Locate the cell with the specified text and output its [X, Y] center coordinate. 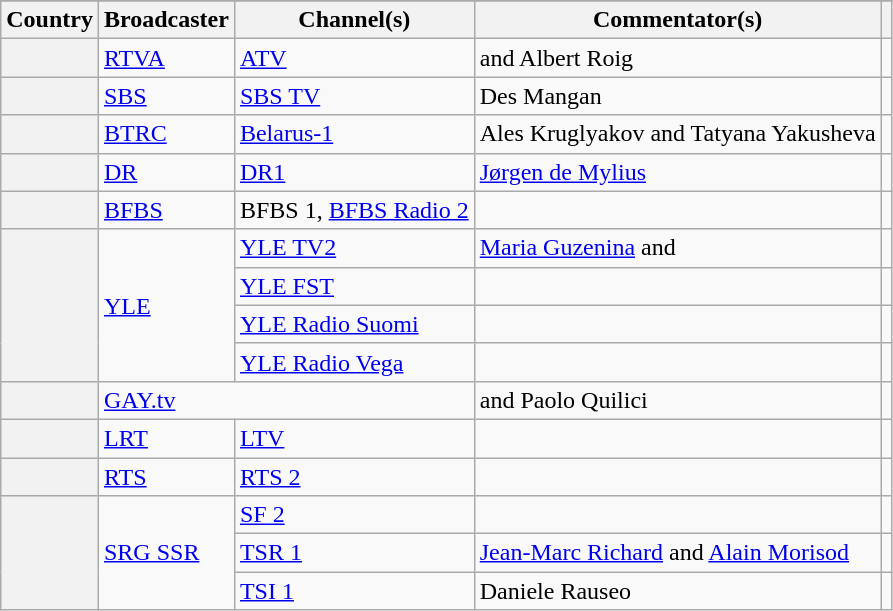
TSI 1 [354, 591]
Belarus-1 [354, 134]
SRG SSR [166, 553]
Jørgen de Mylius [678, 172]
RTS [166, 477]
Country [50, 20]
YLE FST [354, 286]
YLE Radio Suomi [354, 324]
Broadcaster [166, 20]
TSR 1 [354, 553]
Des Mangan [678, 96]
Daniele Rauseo [678, 591]
RTS 2 [354, 477]
YLE TV2 [354, 248]
LTV [354, 438]
Channel(s) [354, 20]
BFBS [166, 210]
YLE Radio Vega [354, 362]
Maria Guzenina and [678, 248]
SBS TV [354, 96]
and Paolo Quilici [678, 400]
BTRC [166, 134]
Jean-Marc Richard and Alain Morisod [678, 553]
YLE [166, 305]
BFBS 1, BFBS Radio 2 [354, 210]
Ales Kruglyakov and Tatyana Yakusheva [678, 134]
LRT [166, 438]
Commentator(s) [678, 20]
GAY.tv [286, 400]
SF 2 [354, 515]
DR [166, 172]
and Albert Roig [678, 58]
DR1 [354, 172]
ATV [354, 58]
RTVA [166, 58]
SBS [166, 96]
